Return (X, Y) of the center of cell containing provided text 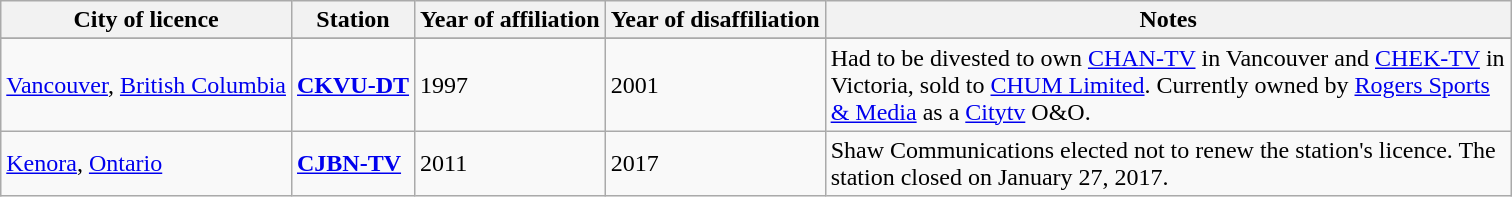
CKVU-DT (352, 85)
Station (352, 20)
Kenora, Ontario (146, 164)
Notes (1168, 20)
Shaw Communications elected not to renew the station's licence. The station closed on January 27, 2017. (1168, 164)
Vancouver, British Columbia (146, 85)
Year of affiliation (510, 20)
CJBN-TV (352, 164)
2017 (715, 164)
Year of disaffiliation (715, 20)
2001 (715, 85)
City of licence (146, 20)
1997 (510, 85)
2011 (510, 164)
